Find where the given text appears and provide that cell's center as [x, y] coordinate. 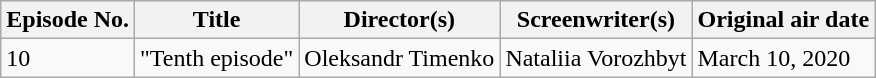
March 10, 2020 [784, 58]
Episode No. [68, 20]
Director(s) [400, 20]
Screenwriter(s) [596, 20]
Oleksandr Timenko [400, 58]
Original air date [784, 20]
Title [217, 20]
Nataliia Vorozhbyt [596, 58]
"Tenth episode" [217, 58]
10 [68, 58]
